Locate the cell with the specified text and output its (X, Y) center coordinate. 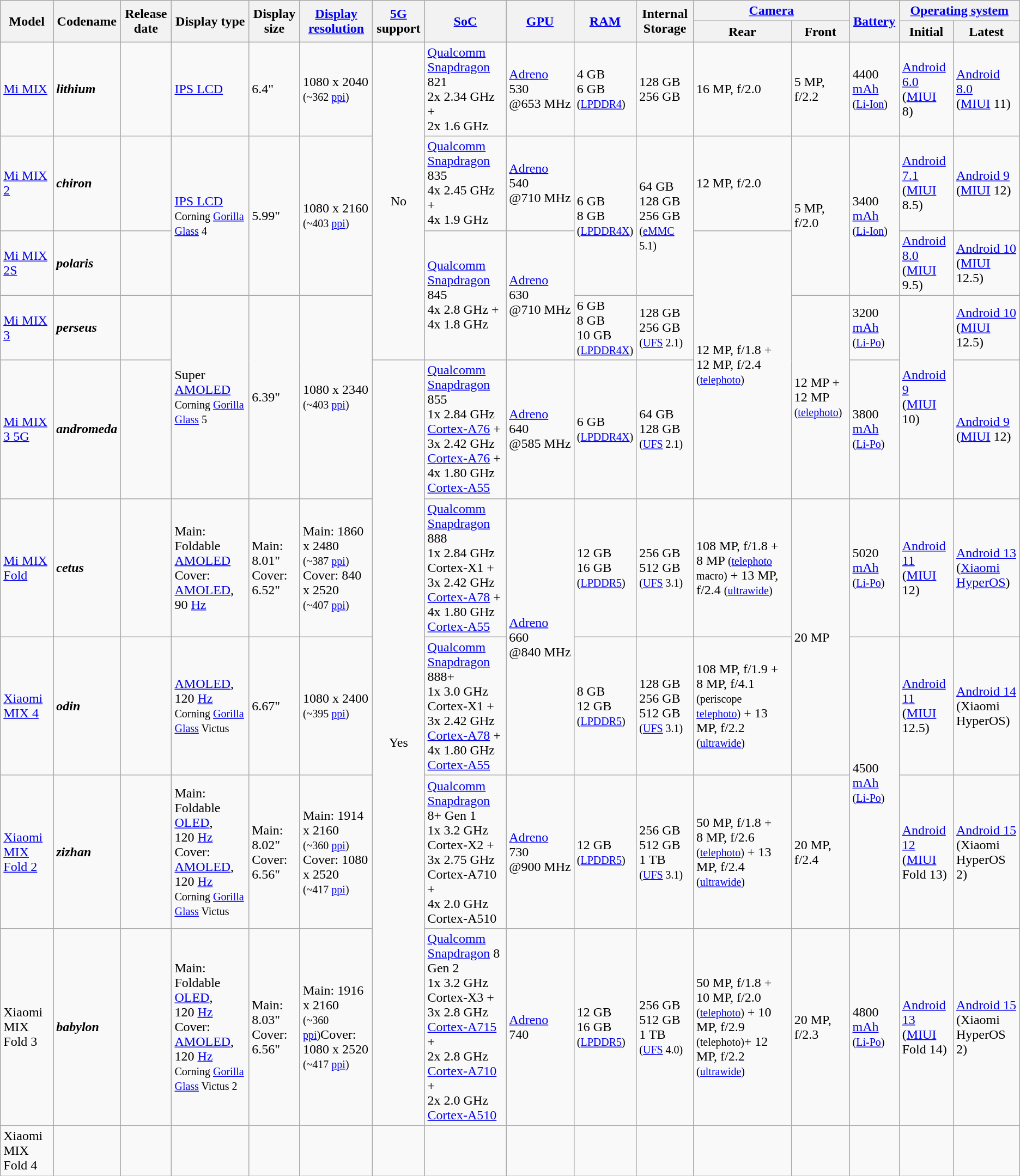
256 GB512 GB1 TB(UFS 3.1) (665, 852)
128 GB256 GB(UFS 2.1) (665, 328)
Main: Foldable AMOLEDCover: AMOLED, 90 Hz (210, 568)
babylon (87, 1027)
Main: 8.01"Cover: 6.52" (275, 568)
20 MP (821, 637)
IPS LCDCorning Gorilla Glass 4 (210, 216)
12 MP, f/2.0 (743, 183)
Model (27, 21)
Adreno 530@653 MHz (541, 89)
6.67" (275, 706)
Mi MIX 3 5G (27, 429)
6 GB(LPDDR4X) (605, 429)
1080 x 2340(~403 ppi) (336, 397)
Latest (986, 32)
Display type (210, 21)
Qualcomm Snapdragon 888+1x 3.0 GHz Cortex-X1 +3x 2.42 GHz Cortex-A78 +4x 1.80 GHz Cortex-A55 (465, 706)
Adreno 640@585 MHz (541, 429)
zizhan (87, 852)
Mi MIX (27, 89)
chiron (87, 183)
Android 7.1(MIUI 8.5) (926, 183)
Main: Foldable OLED, 120 HzCover: AMOLED, 120 HzCorning Gorilla Glass Victus (210, 852)
Rear (743, 32)
50 MP, f/1.8 +10 MP, f/2.0 (telephoto) + 10 MP, f/2.9 (telephoto)+ 12 MP, f/2.2 (ultrawide) (743, 1027)
64 GB128 GB(UFS 2.1) (665, 429)
Main: 8.03"Cover: 6.56" (275, 1027)
Camera (772, 11)
perseus (87, 328)
Xiaomi MIX 4 (27, 706)
6.39" (275, 397)
Adreno 630@710 MHz (541, 295)
Android 11(MIUI 12) (926, 568)
Android 12(MIUI Fold 13) (926, 852)
Mi MIX 2 (27, 183)
RAM (605, 21)
Qualcomm Snapdragon 8212x 2.34 GHz +2x 1.6 GHz (465, 89)
20 MP, f/2.4 (821, 852)
6.4" (275, 89)
Xiaomi MIX Fold 4 (27, 1150)
Adreno 740 (541, 1027)
5.99" (275, 216)
cetus (87, 568)
5020 mAh(Li-Po) (874, 568)
Internal Storage (665, 21)
Main: 1860 x 2480(~387 ppi)Cover: 840 x 2520(~407 ppi) (336, 568)
128 GB256 GB (665, 89)
6 GB8 GB(LPDDR4X) (605, 216)
1080 x 2040(~362 ppi) (336, 89)
4400 mAh(Li-Ion) (874, 89)
6 GB8 GB10 GB(LPDDR4X) (605, 328)
108 MP, f/1.9 +8 MP, f/4.1 (periscope telephoto) + 13 MP, f/2.2 (ultrawide) (743, 706)
128 GB256 GB512 GB(UFS 3.1) (665, 706)
Mi MIX 3 (27, 328)
polaris (87, 263)
Front (821, 32)
Qualcomm Snapdragon 8454x 2.8 GHz +4x 1.8 GHz (465, 295)
Android 9(MIUI 10) (926, 397)
SoC (465, 21)
5G support (399, 21)
Main: 1914 x 2160(~360 ppi)Cover: 1080 x 2520(~417 ppi) (336, 852)
256 GB512 GB1 TB(UFS 4.0) (665, 1027)
4800 mAh(Li-Po) (874, 1027)
Android 8.0(MIUI 9.5) (926, 263)
3400 mAh(Li-Ion) (874, 216)
Operating system (959, 11)
3200 mAh(Li-Po) (874, 328)
Qualcomm Snapdragon 8881x 2.84 GHz Cortex-X1 +3x 2.42 GHz Cortex-A78 +4x 1.80 GHz Cortex-A55 (465, 568)
5 MP, f/2.2 (821, 89)
4 GB6 GB(LPDDR4) (605, 89)
No (399, 201)
Android 8.0(MIUI 11) (986, 89)
64 GB128 GB256 GB(eMMC 5.1) (665, 216)
12 GB(LPDDR5) (605, 852)
Qualcomm Snapdragon 8+ Gen 11x 3.2 GHz Cortex-X2 +3x 2.75 GHz Cortex-A710 +4x 2.0 GHz Cortex-A510 (465, 852)
Mi MIX 2S (27, 263)
Main: 1916 x 2160(~360 ppi)Cover: 1080 x 2520(~417 ppi) (336, 1027)
Display size (275, 21)
1080 x 2160(~403 ppi) (336, 216)
Adreno 730@900 MHz (541, 852)
Android 6.0(MIUI 8) (926, 89)
Battery (874, 21)
Qualcomm Snapdragon 8 Gen 21x 3.2 GHz Cortex-X3 +3x 2.8 GHz Cortex-A715 +2x 2.8 GHz Cortex-A710 +2x 2.0 GHz Cortex-A510 (465, 1027)
Yes (399, 743)
Adreno 660@840 MHz (541, 637)
Android 13(MIUI Fold 14) (926, 1027)
256 GB512 GB(UFS 3.1) (665, 568)
AMOLED, 120 HzCorning Gorilla Glass Victus (210, 706)
108 MP, f/1.8 +8 MP (telephoto macro) + 13 MP, f/2.4 (ultrawide) (743, 568)
50 MP, f/1.8 +8 MP, f/2.6 (telephoto) + 13 MP, f/2.4 (ultrawide) (743, 852)
Android 14(Xiaomi HyperOS) (986, 706)
Android 13(Xiaomi HyperOS) (986, 568)
Qualcomm Snapdragon 8354x 2.45 GHz +4x 1.9 GHz (465, 183)
4500 mAh(Li-Po) (874, 782)
Main: Foldable OLED, 120 HzCover: AMOLED, 120 HzCorning Gorilla Glass Victus 2 (210, 1027)
GPU (541, 21)
Xiaomi MIX Fold 2 (27, 852)
Super AMOLEDCorning Gorilla Glass 5 (210, 397)
Qualcomm Snapdragon 8551x 2.84 GHz Cortex-A76 +3x 2.42 GHz Cortex-A76 +4x 1.80 GHz Cortex-A55 (465, 429)
12 MP +12 MP (telephoto) (821, 397)
Release date (146, 21)
Mi MIX Fold (27, 568)
20 MP, f/2.3 (821, 1027)
Xiaomi MIX Fold 3 (27, 1027)
Android 11(MIUI 12.5) (926, 706)
16 MP, f/2.0 (743, 89)
andromeda (87, 429)
Codename (87, 21)
1080 x 2400(~395 ppi) (336, 706)
3800 mAh(Li-Po) (874, 429)
odin (87, 706)
Adreno 540@710 MHz (541, 183)
lithium (87, 89)
Display resolution (336, 21)
12 MP, f/1.8 +12 MP, f/2.4 (telephoto) (743, 364)
IPS LCD (210, 89)
8 GB12 GB(LPDDR5) (605, 706)
Initial (926, 32)
5 MP, f/2.0 (821, 216)
Main: 8.02"Cover: 6.56" (275, 852)
